Detect which cell encompasses the target text, then output its (X, Y) center coordinate. 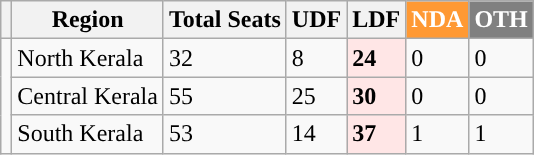
Region (88, 20)
37 (376, 134)
8 (316, 58)
South Kerala (88, 134)
LDF (376, 20)
53 (224, 134)
NDA (438, 20)
32 (224, 58)
Central Kerala (88, 96)
OTH (501, 20)
14 (316, 134)
Total Seats (224, 20)
55 (224, 96)
25 (316, 96)
24 (376, 58)
30 (376, 96)
UDF (316, 20)
North Kerala (88, 58)
